Search for the cell housing the specified text and yield its (X, Y) center coordinate. 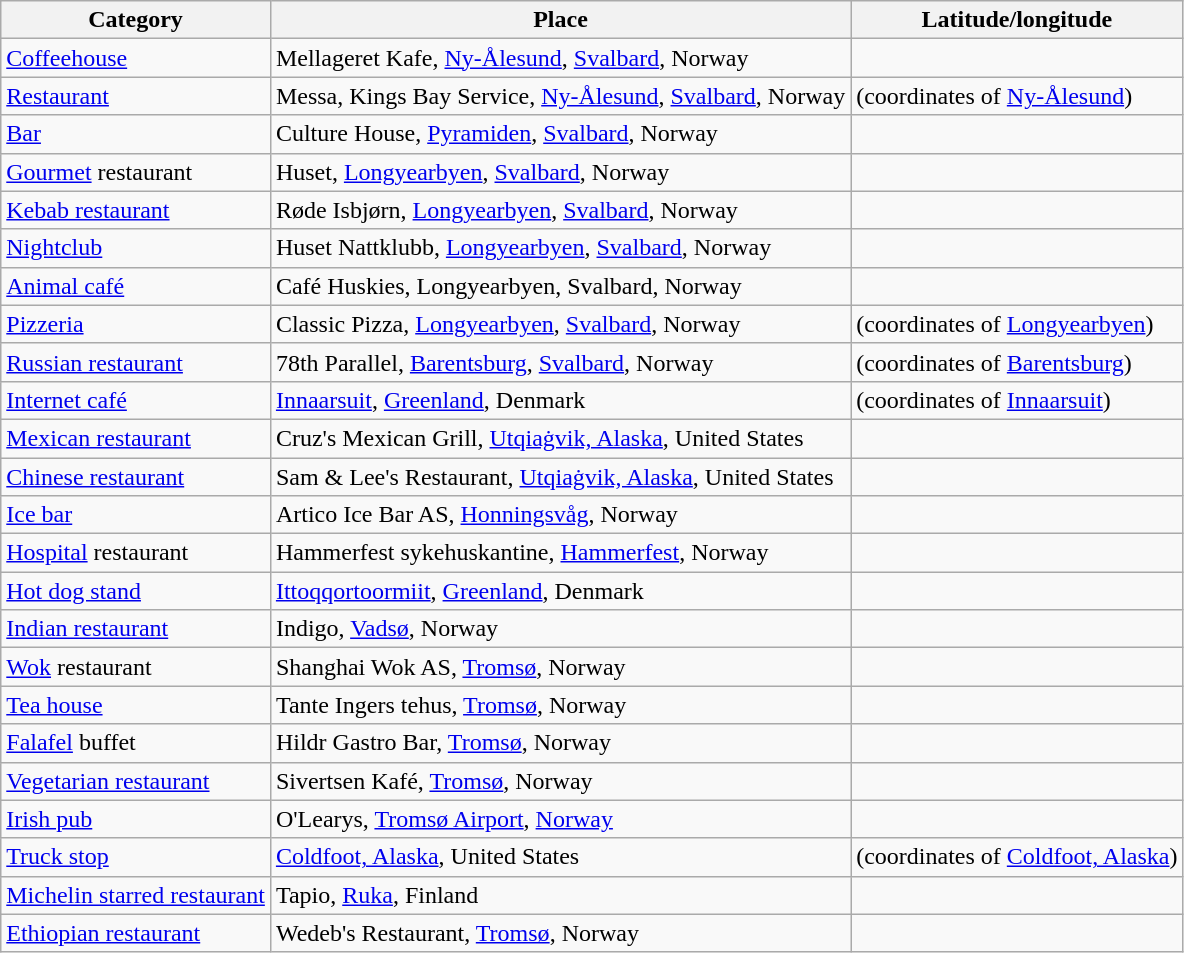
Truck stop (136, 857)
Sivertsen Kafé, Tromsø, Norway (560, 781)
Innaarsuit, Greenland, Denmark (560, 400)
Hammerfest sykehuskantine, Hammerfest, Norway (560, 553)
Latitude/longitude (1017, 20)
Wok restaurant (136, 667)
Category (136, 20)
(coordinates of Coldfoot, Alaska) (1017, 857)
Tea house (136, 705)
Indian restaurant (136, 629)
Falafel buffet (136, 743)
Messa, Kings Bay Service, Ny-Ålesund, Svalbard, Norway (560, 96)
Classic Pizza, Longyearbyen, Svalbard, Norway (560, 324)
Røde Isbjørn, Longyearbyen, Svalbard, Norway (560, 210)
Hildr Gastro Bar, Tromsø, Norway (560, 743)
Ice bar (136, 515)
Tante Ingers tehus, Tromsø, Norway (560, 705)
Chinese restaurant (136, 477)
Gourmet restaurant (136, 172)
(coordinates of Ny-Ålesund) (1017, 96)
Bar (136, 134)
Huset Nattklubb, Longyearbyen, Svalbard, Norway (560, 248)
Hospital restaurant (136, 553)
Ethiopian restaurant (136, 933)
78th Parallel, Barentsburg, Svalbard, Norway (560, 362)
Coffeehouse (136, 58)
Russian restaurant (136, 362)
Culture House, Pyramiden, Svalbard, Norway (560, 134)
Michelin starred restaurant (136, 895)
Mellageret Kafe, Ny-Ålesund, Svalbard, Norway (560, 58)
Irish pub (136, 819)
Café Huskies, Longyearbyen, Svalbard, Norway (560, 286)
Sam & Lee's Restaurant, Utqiaġvik, Alaska, United States (560, 477)
Wedeb's Restaurant, Tromsø, Norway (560, 933)
O'Learys, Tromsø Airport, Norway (560, 819)
Restaurant (136, 96)
Shanghai Wok AS, Tromsø, Norway (560, 667)
Kebab restaurant (136, 210)
Pizzeria (136, 324)
Internet café (136, 400)
Nightclub (136, 248)
Huset, Longyearbyen, Svalbard, Norway (560, 172)
Artico Ice Bar AS, Honningsvåg, Norway (560, 515)
Vegetarian restaurant (136, 781)
Cruz's Mexican Grill, Utqiaġvik, Alaska, United States (560, 438)
(coordinates of Barentsburg) (1017, 362)
Ittoqqortoormiit, Greenland, Denmark (560, 591)
(coordinates of Innaarsuit) (1017, 400)
Animal café (136, 286)
Coldfoot, Alaska, United States (560, 857)
(coordinates of Longyearbyen) (1017, 324)
Hot dog stand (136, 591)
Mexican restaurant (136, 438)
Place (560, 20)
Tapio, Ruka, Finland (560, 895)
Indigo, Vadsø, Norway (560, 629)
